Scan for the cell matching the given text and deliver its (X, Y) coordinate at center. 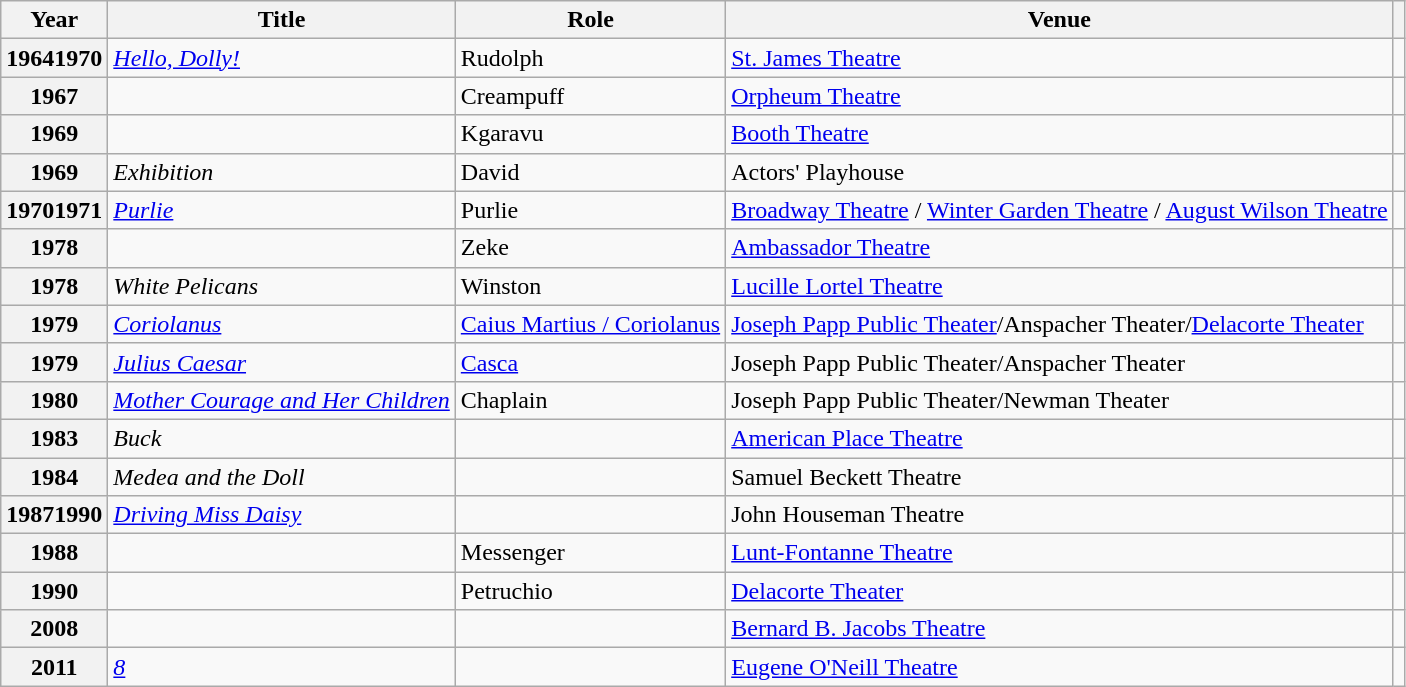
Orpheum Theatre (1060, 96)
David (590, 172)
1967 (54, 96)
1988 (54, 553)
Booth Theatre (1060, 134)
1984 (54, 477)
Actors' Playhouse (1060, 172)
Year (54, 20)
1983 (54, 438)
White Pelicans (282, 286)
American Place Theatre (1060, 438)
19871990 (54, 515)
Casca (590, 362)
Eugene O'Neill Theatre (1060, 667)
Joseph Papp Public Theater/Anspacher Theater/Delacorte Theater (1060, 324)
Ambassador Theatre (1060, 248)
1980 (54, 400)
Delacorte Theater (1060, 591)
Julius Caesar (282, 362)
Role (590, 20)
Title (282, 20)
Caius Martius / Coriolanus (590, 324)
Exhibition (282, 172)
Mother Courage and Her Children (282, 400)
Hello, Dolly! (282, 58)
Samuel Beckett Theatre (1060, 477)
19701971 (54, 210)
2011 (54, 667)
1990 (54, 591)
St. James Theatre (1060, 58)
Buck (282, 438)
Joseph Papp Public Theater/Newman Theater (1060, 400)
Bernard B. Jacobs Theatre (1060, 629)
Coriolanus (282, 324)
Kgaravu (590, 134)
Medea and the Doll (282, 477)
Broadway Theatre / Winter Garden Theatre / August Wilson Theatre (1060, 210)
Messenger (590, 553)
Rudolph (590, 58)
Joseph Papp Public Theater/Anspacher Theater (1060, 362)
2008 (54, 629)
Lucille Lortel Theatre (1060, 286)
Winston (590, 286)
Driving Miss Daisy (282, 515)
Creampuff (590, 96)
Venue (1060, 20)
Lunt-Fontanne Theatre (1060, 553)
19641970 (54, 58)
John Houseman Theatre (1060, 515)
Chaplain (590, 400)
Petruchio (590, 591)
Zeke (590, 248)
8 (282, 667)
